Provide the (x, y) coordinate of the cell's center where the given text is located.  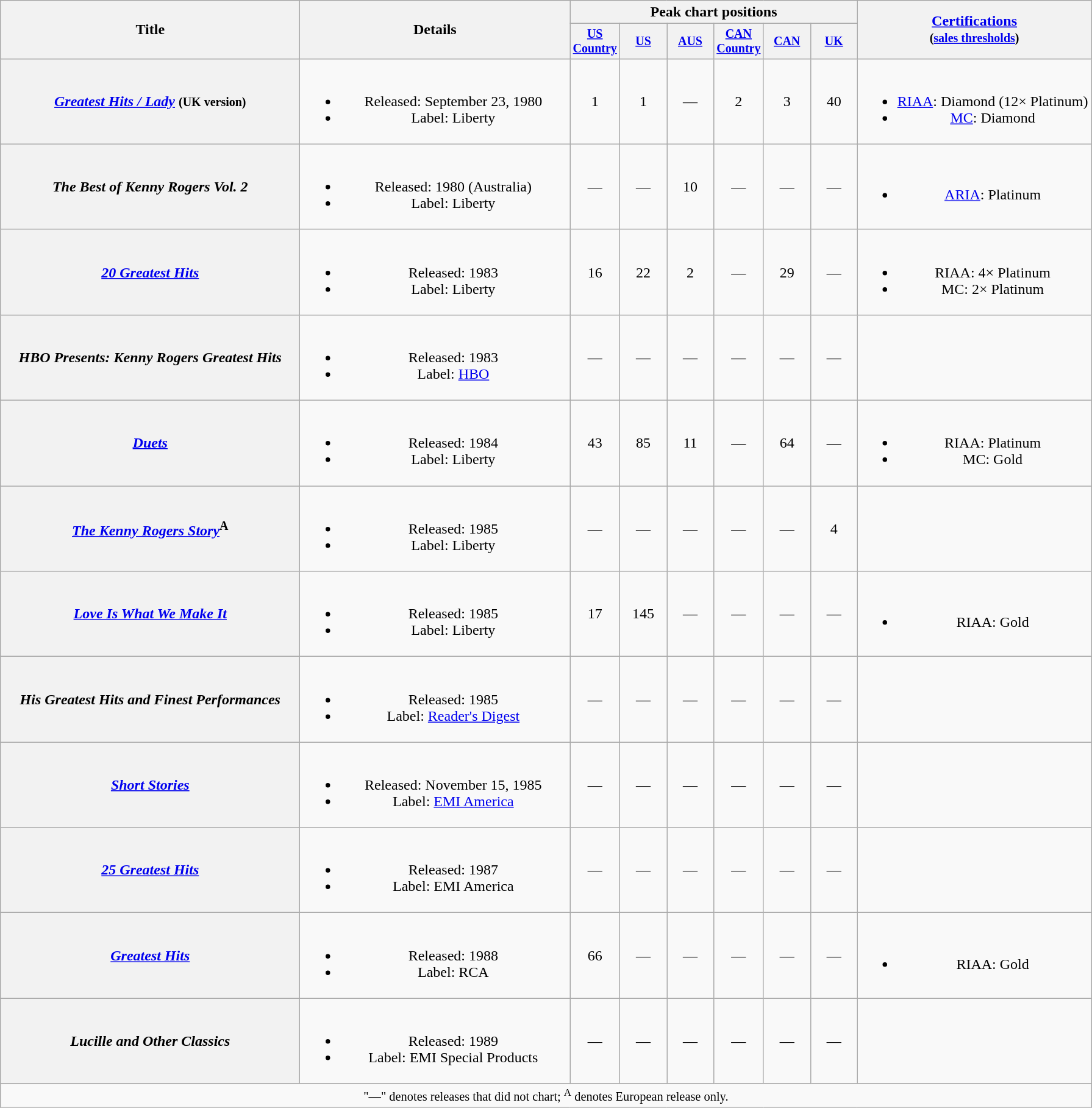
10 (690, 187)
Released: 1980 (Australia)Label: Liberty (435, 187)
17 (595, 614)
11 (690, 443)
The Kenny Rogers StoryA (150, 529)
Released: 1989Label: EMI Special Products (435, 1041)
RIAA: PlatinumMC: Gold (974, 443)
HBO Presents: Kenny Rogers Greatest Hits (150, 357)
US (644, 41)
Love Is What We Make It (150, 614)
The Best of Kenny Rogers Vol. 2 (150, 187)
AUS (690, 41)
Short Stories (150, 785)
RIAA: 4× PlatinumMC: 2× Platinum (974, 272)
Released: 1984Label: Liberty (435, 443)
43 (595, 443)
Details (435, 30)
22 (644, 272)
US Country (595, 41)
40 (834, 101)
Released: 1985Label: Reader's Digest (435, 699)
Certifications(sales thresholds) (974, 30)
145 (644, 614)
Greatest Hits (150, 956)
29 (787, 272)
Greatest Hits / Lady (UK version) (150, 101)
20 Greatest Hits (150, 272)
CAN (787, 41)
"—" denotes releases that did not chart; A denotes European release only. (546, 1095)
64 (787, 443)
Released: 1988Label: RCA (435, 956)
Released: 1983Label: Liberty (435, 272)
CAN Country (738, 41)
His Greatest Hits and Finest Performances (150, 699)
85 (644, 443)
Released: 1983Label: HBO (435, 357)
Released: September 23, 1980Label: Liberty (435, 101)
Peak chart positions (713, 12)
UK (834, 41)
4 (834, 529)
3 (787, 101)
Lucille and Other Classics (150, 1041)
ARIA: Platinum (974, 187)
Released: November 15, 1985Label: EMI America (435, 785)
25 Greatest Hits (150, 870)
16 (595, 272)
Title (150, 30)
RIAA: Diamond (12× Platinum)MC: Diamond (974, 101)
66 (595, 956)
Released: 1987Label: EMI America (435, 870)
Duets (150, 443)
